From the cell containing the given text, extract its center point as (X, Y) coordinate. 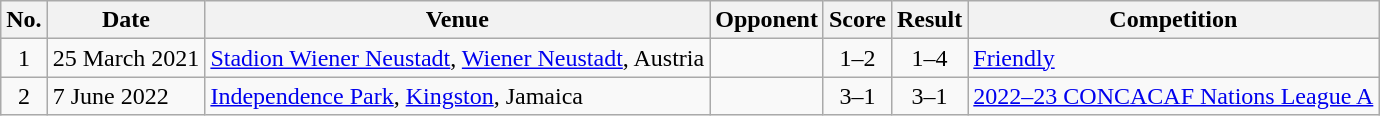
25 March 2021 (126, 58)
Opponent (767, 20)
Venue (458, 20)
Independence Park, Kingston, Jamaica (458, 96)
Stadion Wiener Neustadt, Wiener Neustadt, Austria (458, 58)
Score (857, 20)
2022–23 CONCACAF Nations League A (1174, 96)
7 June 2022 (126, 96)
1 (24, 58)
1–2 (857, 58)
Competition (1174, 20)
Date (126, 20)
2 (24, 96)
No. (24, 20)
Friendly (1174, 58)
1–4 (929, 58)
Result (929, 20)
